Extract the (X, Y) coordinate from the center of the cell holding the provided text.  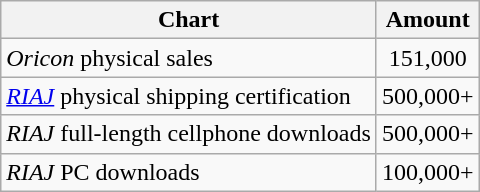
151,000 (428, 58)
RIAJ physical shipping certification (189, 96)
Chart (189, 20)
RIAJ full-length cellphone downloads (189, 134)
Amount (428, 20)
Oricon physical sales (189, 58)
RIAJ PC downloads (189, 172)
100,000+ (428, 172)
